From the cell containing the given text, extract its center point as [X, Y] coordinate. 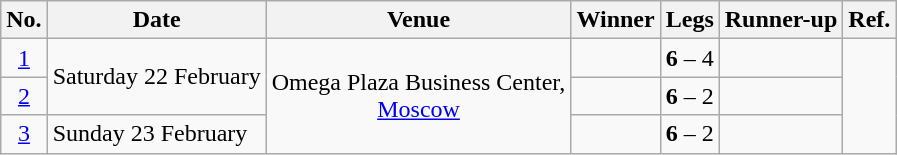
Legs [690, 20]
1 [24, 58]
6 – 4 [690, 58]
3 [24, 134]
Venue [418, 20]
Winner [616, 20]
Runner-up [781, 20]
Ref. [870, 20]
Sunday 23 February [156, 134]
Saturday 22 February [156, 77]
Omega Plaza Business Center, Moscow [418, 96]
2 [24, 96]
Date [156, 20]
No. [24, 20]
